Determine the [X, Y] coordinate at the center of the cell enclosing the given text.  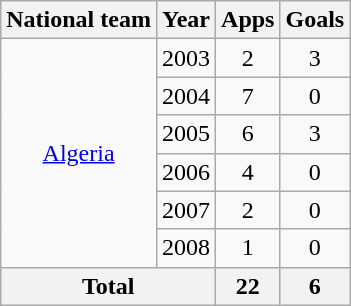
2006 [186, 172]
Year [186, 20]
Goals [315, 20]
2008 [186, 248]
2003 [186, 58]
4 [248, 172]
2007 [186, 210]
Algeria [79, 153]
Total [108, 286]
7 [248, 96]
2004 [186, 96]
1 [248, 248]
22 [248, 286]
2005 [186, 134]
National team [79, 20]
Apps [248, 20]
